Locate the cell with the specified text and output its [X, Y] center coordinate. 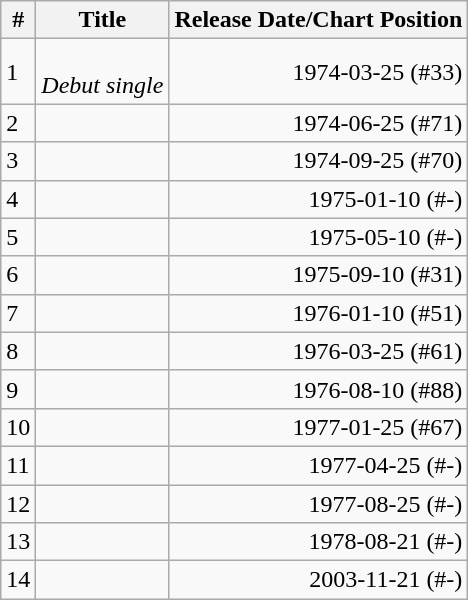
8 [18, 351]
Release Date/Chart Position [318, 20]
9 [18, 389]
14 [18, 580]
1975-05-10 (#-) [318, 237]
1976-03-25 (#61) [318, 351]
# [18, 20]
1974-03-25 (#33) [318, 72]
7 [18, 313]
1977-08-25 (#-) [318, 503]
1976-08-10 (#88) [318, 389]
1974-09-25 (#70) [318, 161]
1975-01-10 (#-) [318, 199]
1974-06-25 (#71) [318, 123]
11 [18, 465]
Debut single [102, 72]
3 [18, 161]
5 [18, 237]
1976-01-10 (#51) [318, 313]
1977-04-25 (#-) [318, 465]
12 [18, 503]
2 [18, 123]
13 [18, 542]
1 [18, 72]
1977-01-25 (#67) [318, 427]
2003-11-21 (#-) [318, 580]
Title [102, 20]
10 [18, 427]
1975-09-10 (#31) [318, 275]
6 [18, 275]
1978-08-21 (#-) [318, 542]
4 [18, 199]
